Detect which cell encompasses the target text, then output its [x, y] center coordinate. 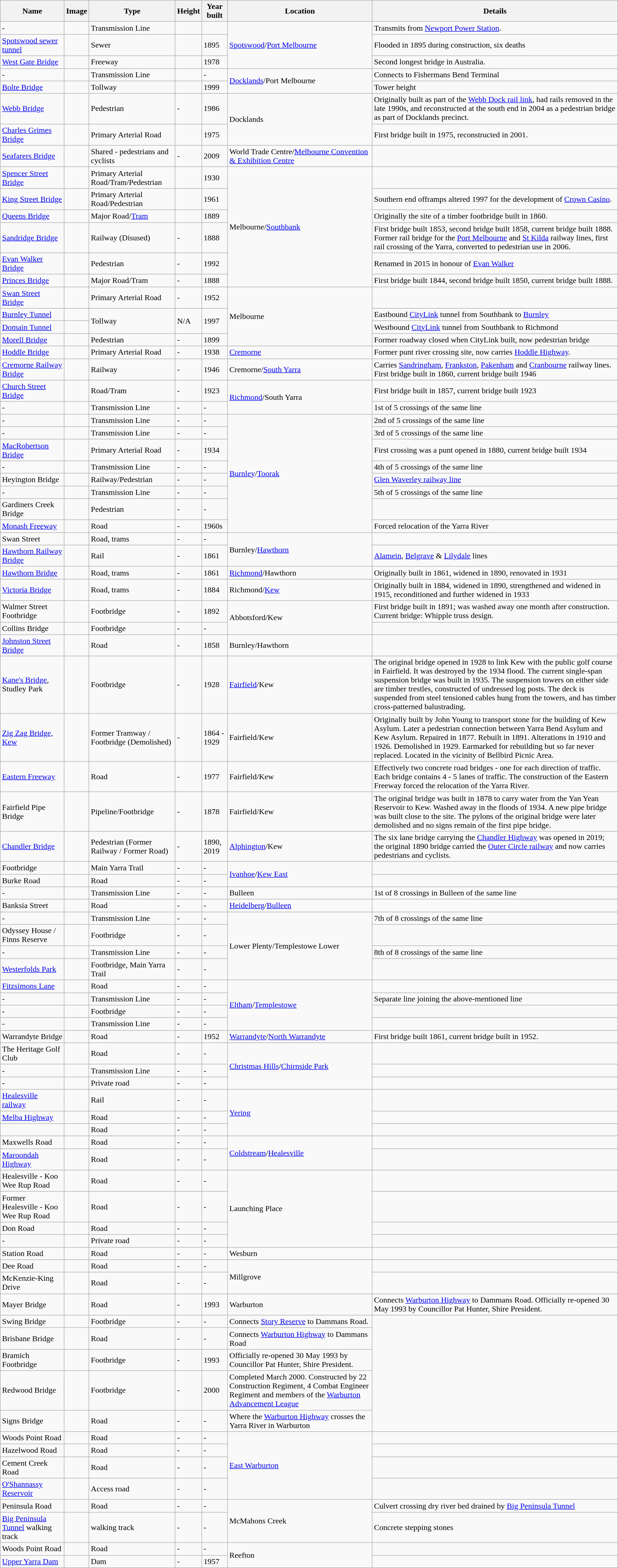
Upper Yarra Dam [32, 1561]
Hazelwood Road [32, 1450]
3rd of 5 crossings of the same line [495, 433]
Warrandyte Bridge [32, 1036]
Sandridge Bridge [32, 238]
Officially re-opened 30 May 1993 by Councillor Pat Hunter, Shire President. [300, 1360]
Healesville railway [32, 1100]
4th of 5 crossings of the same line [495, 467]
Richmond/South Yarra [300, 397]
Image [77, 11]
Reefton [300, 1555]
Cremorne [300, 352]
Church Street Bridge [32, 391]
Eastbound CityLink tunnel from Southbank to Burnley [495, 315]
Maroondah Highway [32, 1160]
Separate line joining the above-mentioned line [495, 999]
Heidelberg/Bulleen [300, 906]
Yering [300, 1113]
Warburton [300, 1304]
Fairfield Pipe Bridge [32, 812]
1923 [215, 391]
Warrandyte/North Warrandyte [300, 1036]
Access road [132, 1489]
Cement Creek Road [32, 1467]
1978 [215, 62]
MacRobertson Bridge [32, 450]
1930 [215, 178]
Railway/Pedestrian [132, 479]
1961 [215, 199]
Swan Street [32, 539]
2009 [215, 156]
World Trade Centre/Melbourne Convention & Exhibition Centre [300, 156]
Melbourne/Southbank [300, 226]
1957 [215, 1561]
Connects Warburton Highway to Dammans Road. Officially re-opened 30 May 1993 by Councillor Pat Hunter, Shire President. [495, 1304]
5th of 5 crossings of the same line [495, 492]
Railway [132, 369]
Originally built in 1861, widened in 1890, renovated in 1931 [495, 573]
Height [189, 11]
8th of 8 crossings of the same line [495, 952]
Station Road [32, 1253]
1884 [215, 590]
Pipeline/Footbridge [132, 812]
N/A [189, 321]
Richmond/Kew [300, 590]
Millgrove [300, 1276]
Former Healesville - Koo Wee Rup Road [32, 1207]
Docklands/Port Melbourne [300, 81]
Type [132, 11]
Launching Place [300, 1208]
Renamed in 2015 in honour of Evan Walker [495, 263]
1960s [215, 526]
Primary Arterial Road/Tram/Pedestrian [132, 178]
Banksia Street [32, 906]
Abbotsford/Kew [300, 617]
Connects Warburton Highway to Dammans Road [300, 1339]
Details [495, 11]
Where the Warburton Highway crosses the Yarra River in Warburton [300, 1420]
Former Tramway / Footbridge (Demolished) [132, 737]
1892 [215, 611]
Webb Bridge [32, 109]
Queens Bridge [32, 216]
Second longest bridge in Australia. [495, 62]
Evan Walker Bridge [32, 263]
Shared - pedestrians and cyclists [132, 156]
Carries Sandringham, Frankston, Pakenham and Cranbourne railway lines. First bridge built in 1860, current bridge built 1946 [495, 369]
Location [300, 11]
1997 [215, 321]
Southern end offramps altered 1997 for the development of Crown Casino. [495, 199]
Sewer [132, 45]
Hoddle Bridge [32, 352]
McMahons Creek [300, 1521]
Richmond/Hawthorn [300, 573]
First crossing was a punt opened in 1880, current bridge built 1934 [495, 450]
Year built [215, 11]
Bolte Bridge [32, 87]
Hawthorn Railway Bridge [32, 556]
Completed March 2000. Constructed by 22 Construction Regiment, 4 Combat Engineer Regiment and members of the Warburton Advancement League [300, 1390]
Connects to Fishermans Bend Terminal [495, 75]
Spencer Street Bridge [32, 178]
Cremorne/South Yarra [300, 369]
Primary Arterial Road/Pedestrian [132, 199]
Westerfolds Park [32, 969]
Signs Bridge [32, 1420]
Culvert crossing dry river bed drained by Big Peninsula Tunnel [495, 1506]
Eastern Freeway [32, 777]
East Warburton [300, 1466]
McKenzie-King Drive [32, 1283]
Melba Highway [32, 1117]
Monash Freeway [32, 526]
Flooded in 1895 during construction, six deaths [495, 45]
Spotswood/Port Melbourne [300, 45]
Swan Street Bridge [32, 298]
1st of 8 crossings in Bulleen of the same line [495, 893]
Redwood Bridge [32, 1390]
Healesville - Koo Wee Rup Road [32, 1181]
Freeway [132, 62]
Spotswood sewer tunnel [32, 45]
Westbound CityLink tunnel from Southbank to Richmond [495, 327]
Alphington/Kew [300, 846]
1975 [215, 135]
First bridge built 1861, current bridge built in 1952. [495, 1036]
Chandler Bridge [32, 846]
Wesburn [300, 1253]
2nd of 5 crossings of the same line [495, 420]
Main Yarra Trail [132, 868]
Eltham/Templestowe [300, 1005]
Kane's Bridge, Studley Park [32, 685]
1864 - 1929 [215, 737]
First bridge built in 1857, current bridge built 1923 [495, 391]
1895 [215, 45]
Transmits from Newport Power Station. [495, 28]
1977 [215, 777]
Princes Bridge [32, 281]
Alamein, Belgrave & Lilydale lines [495, 556]
Victoria Bridge [32, 590]
walking track [132, 1527]
West Gate Bridge [32, 62]
Concrete stepping stones [495, 1527]
1928 [215, 685]
Burnley/Toorak [300, 473]
Road/Tram [132, 391]
1934 [215, 450]
Railway (Disused) [132, 238]
Johnston Street Bridge [32, 645]
Dam [132, 1561]
O'Shannassy Reservoir [32, 1489]
Domain Tunnel [32, 327]
Peninsula Road [32, 1506]
1889 [215, 216]
2000 [215, 1390]
1999 [215, 87]
1878 [215, 812]
Brisbane Bridge [32, 1339]
Former punt river crossing site, now carries Hoddle Highway. [495, 352]
1899 [215, 340]
Don Road [32, 1228]
First bridge built in 1975, reconstructed in 2001. [495, 135]
Name [32, 11]
Tower height [495, 87]
Swing Bridge [32, 1321]
Melbourne [300, 316]
Ivanhoe/Kew East [300, 874]
Bramich Footbridge [32, 1360]
1938 [215, 352]
Connects Story Reserve to Dammans Road. [300, 1321]
Big Peninsula Tunnel walking track [32, 1527]
Dee Road [32, 1266]
1986 [215, 109]
The Heritage Golf Club [32, 1053]
Odyssey House / Finns Reserve [32, 935]
Seafarers Bridge [32, 156]
7th of 8 crossings of the same line [495, 918]
1946 [215, 369]
Originally built in 1884, widened in 1890, strengthened and widened in 1915, reconditioned and further widened in 1933 [495, 590]
Burke Road [32, 881]
Bulleen [300, 893]
Docklands [300, 120]
Originally the site of a timber footbridge built in 1860. [495, 216]
1992 [215, 263]
King Street Bridge [32, 199]
Pedestrian (Former Railway / Former Road) [132, 846]
Forced relocation of the Yarra River [495, 526]
Walmer Street Footbridge [32, 611]
Gardiners Creek Bridge [32, 509]
Fitzsimons Lane [32, 986]
Burnley Tunnel [32, 315]
Maxwells Road [32, 1142]
First bridge built 1844, second bridge built 1850, current bridge built 1888. [495, 281]
First bridge built in 1891; was washed away one month after construction. Current bridge: Whipple truss design. [495, 611]
Collins Bridge [32, 628]
Mayer Bridge [32, 1304]
1890, 2019 [215, 846]
1858 [215, 645]
1st of 5 crossings of the same line [495, 408]
Heyington Bridge [32, 479]
Christmas Hills/Chirnside Park [300, 1066]
Lower Plenty/Templestowe Lower [300, 946]
Hawthorn Bridge [32, 573]
Morell Bridge [32, 340]
Coldstream/Healesville [300, 1153]
Glen Waverley railway line [495, 479]
Zig Zag Bridge, Kew [32, 737]
Charles Grimes Bridge [32, 135]
Footbridge, Main Yarra Trail [132, 969]
Cremorne Railway Bridge [32, 369]
Former roadway closed when CityLink built, now pedestrian bridge [495, 340]
